Locate the cell with the specified text and output its [x, y] center coordinate. 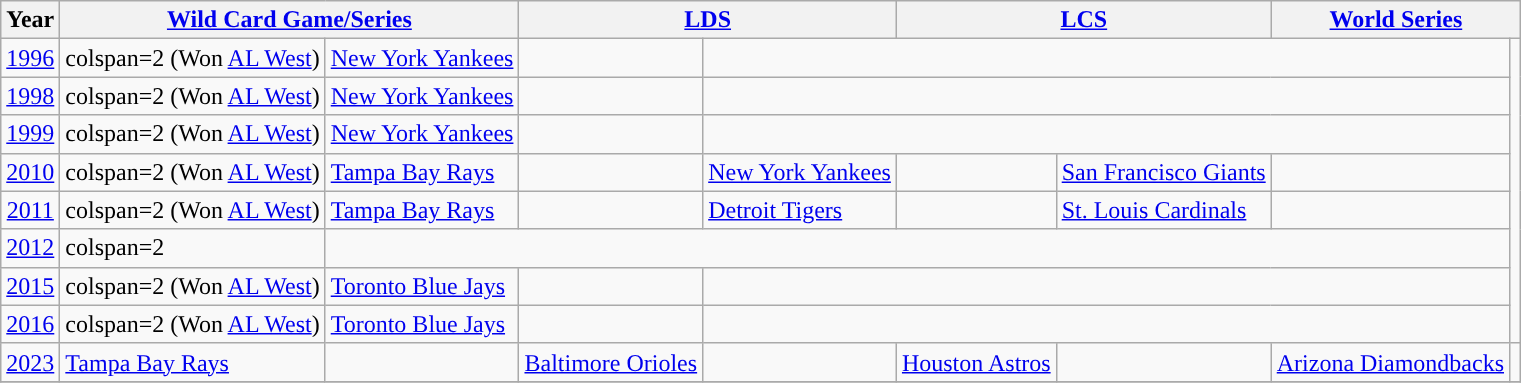
LCS [1084, 20]
1999 [30, 134]
1998 [30, 96]
colspan=2 [192, 248]
San Francisco Giants [1164, 172]
World Series [1396, 20]
2011 [30, 210]
Houston Astros [976, 362]
2010 [30, 172]
1996 [30, 58]
2012 [30, 248]
LDS [708, 20]
Baltimore Orioles [611, 362]
2023 [30, 362]
St. Louis Cardinals [1164, 210]
Detroit Tigers [800, 210]
2015 [30, 286]
Wild Card Game/Series [290, 20]
2016 [30, 324]
Arizona Diamondbacks [1390, 362]
Year [30, 20]
